Capture the cell that displays the provided text and extract its (X, Y) central coordinate. 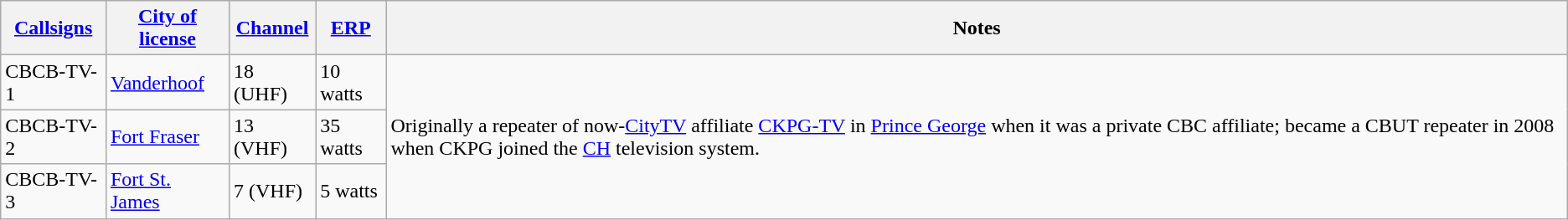
Callsigns (54, 28)
7 (VHF) (271, 191)
Fort St. James (168, 191)
City of license (168, 28)
35 watts (351, 137)
Vanderhoof (168, 82)
ERP (351, 28)
10 watts (351, 82)
13 (VHF) (271, 137)
CBCB-TV-1 (54, 82)
Notes (977, 28)
CBCB-TV-2 (54, 137)
5 watts (351, 191)
Channel (271, 28)
CBCB-TV-3 (54, 191)
Fort Fraser (168, 137)
18 (UHF) (271, 82)
